Identify which cell holds the provided text, then report its [x, y] central coordinate. 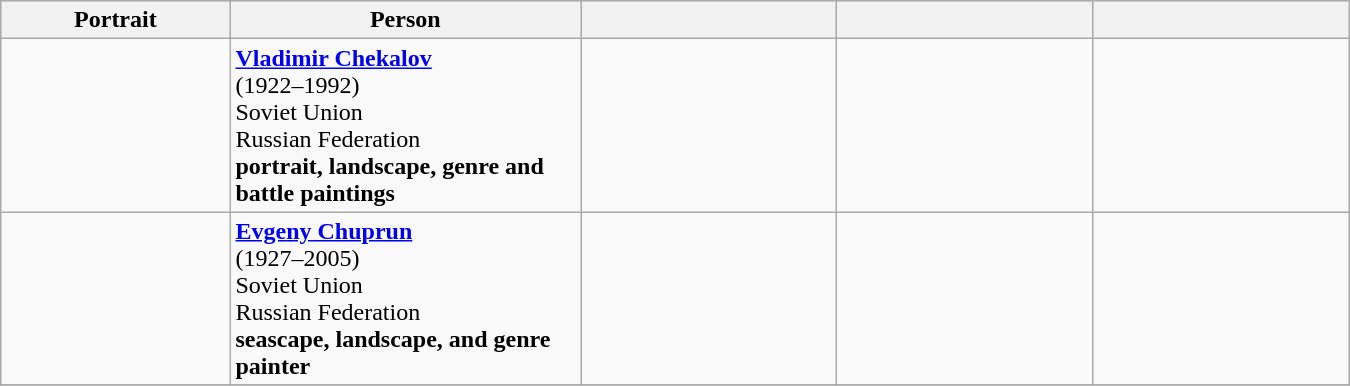
Person [406, 20]
Portrait [116, 20]
Evgeny Chuprun (1927–2005)Soviet UnionRussian Federationseascape, landscape, and genre painter [406, 298]
Vladimir Chekalov (1922–1992)Soviet UnionRussian Federationportrait, landscape, genre and battle paintings [406, 126]
